Determine the (X, Y) coordinate at the center of the cell enclosing the given text.  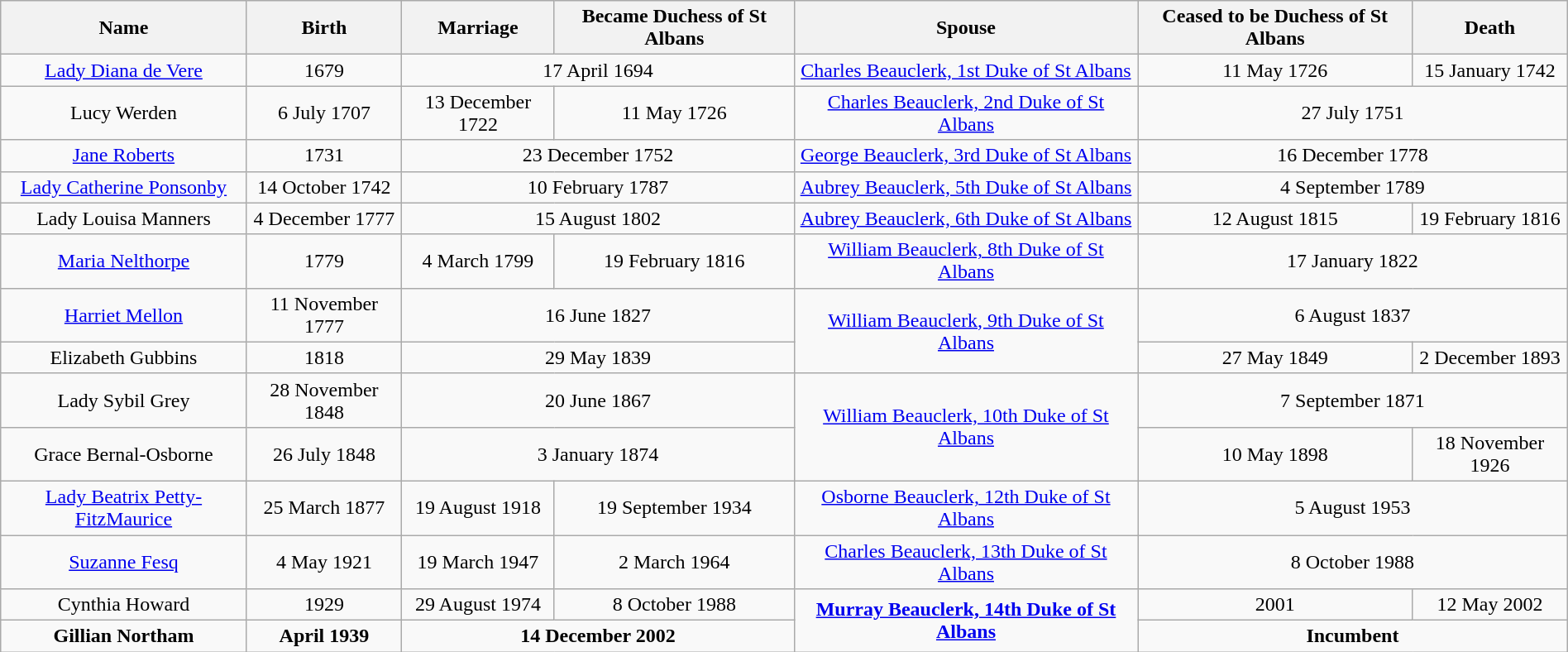
16 December 1778 (1353, 156)
2001 (1275, 605)
Lucy Werden (124, 113)
Charles Beauclerk, 1st Duke of St Albans (966, 70)
4 May 1921 (324, 561)
11 November 1777 (324, 314)
Ceased to be Duchess of St Albans (1275, 28)
26 July 1848 (324, 453)
19 August 1918 (478, 508)
George Beauclerk, 3rd Duke of St Albans (966, 156)
5 August 1953 (1353, 508)
Charles Beauclerk, 13th Duke of St Albans (966, 561)
William Beauclerk, 9th Duke of St Albans (966, 331)
Aubrey Beauclerk, 5th Duke of St Albans (966, 187)
29 August 1974 (478, 605)
1731 (324, 156)
19 September 1934 (674, 508)
William Beauclerk, 8th Duke of St Albans (966, 261)
2 March 1964 (674, 561)
6 August 1837 (1353, 314)
Spouse (966, 28)
20 June 1867 (599, 400)
Suzanne Fesq (124, 561)
4 December 1777 (324, 218)
25 March 1877 (324, 508)
12 August 1815 (1275, 218)
Lady Beatrix Petty-FitzMaurice (124, 508)
14 December 2002 (599, 636)
Harriet Mellon (124, 314)
4 September 1789 (1353, 187)
6 July 1707 (324, 113)
April 1939 (324, 636)
2 December 1893 (1490, 357)
Became Duchess of St Albans (674, 28)
10 May 1898 (1275, 453)
Incumbent (1353, 636)
Elizabeth Gubbins (124, 357)
19 March 1947 (478, 561)
Marriage (478, 28)
15 January 1742 (1490, 70)
Lady Louisa Manners (124, 218)
Gillian Northam (124, 636)
Murray Beauclerk, 14th Duke of St Albans (966, 621)
William Beauclerk, 10th Duke of St Albans (966, 427)
17 April 1694 (599, 70)
28 November 1848 (324, 400)
Charles Beauclerk, 2nd Duke of St Albans (966, 113)
15 August 1802 (599, 218)
Lady Sybil Grey (124, 400)
17 January 1822 (1353, 261)
Maria Nelthorpe (124, 261)
1779 (324, 261)
18 November 1926 (1490, 453)
4 March 1799 (478, 261)
7 September 1871 (1353, 400)
16 June 1827 (599, 314)
27 July 1751 (1353, 113)
Lady Diana de Vere (124, 70)
Grace Bernal-Osborne (124, 453)
29 May 1839 (599, 357)
Jane Roberts (124, 156)
12 May 2002 (1490, 605)
Lady Catherine Ponsonby (124, 187)
1818 (324, 357)
14 October 1742 (324, 187)
Birth (324, 28)
Aubrey Beauclerk, 6th Duke of St Albans (966, 218)
10 February 1787 (599, 187)
Osborne Beauclerk, 12th Duke of St Albans (966, 508)
1929 (324, 605)
23 December 1752 (599, 156)
Death (1490, 28)
Name (124, 28)
13 December 1722 (478, 113)
3 January 1874 (599, 453)
27 May 1849 (1275, 357)
Cynthia Howard (124, 605)
1679 (324, 70)
